Scan for the cell matching the given text and deliver its (x, y) coordinate at center. 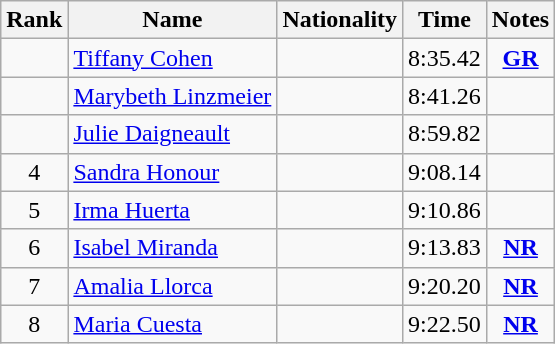
8 (34, 324)
Amalia Llorca (172, 286)
Marybeth Linzmeier (172, 96)
Rank (34, 20)
9:20.20 (445, 286)
4 (34, 172)
Nationality (340, 20)
9:22.50 (445, 324)
8:35.42 (445, 58)
5 (34, 210)
Isabel Miranda (172, 248)
8:59.82 (445, 134)
9:08.14 (445, 172)
6 (34, 248)
Time (445, 20)
Tiffany Cohen (172, 58)
Maria Cuesta (172, 324)
9:13.83 (445, 248)
Julie Daigneault (172, 134)
Name (172, 20)
Sandra Honour (172, 172)
7 (34, 286)
Irma Huerta (172, 210)
9:10.86 (445, 210)
Notes (520, 20)
8:41.26 (445, 96)
GR (520, 58)
